Capture the cell that displays the provided text and extract its (x, y) central coordinate. 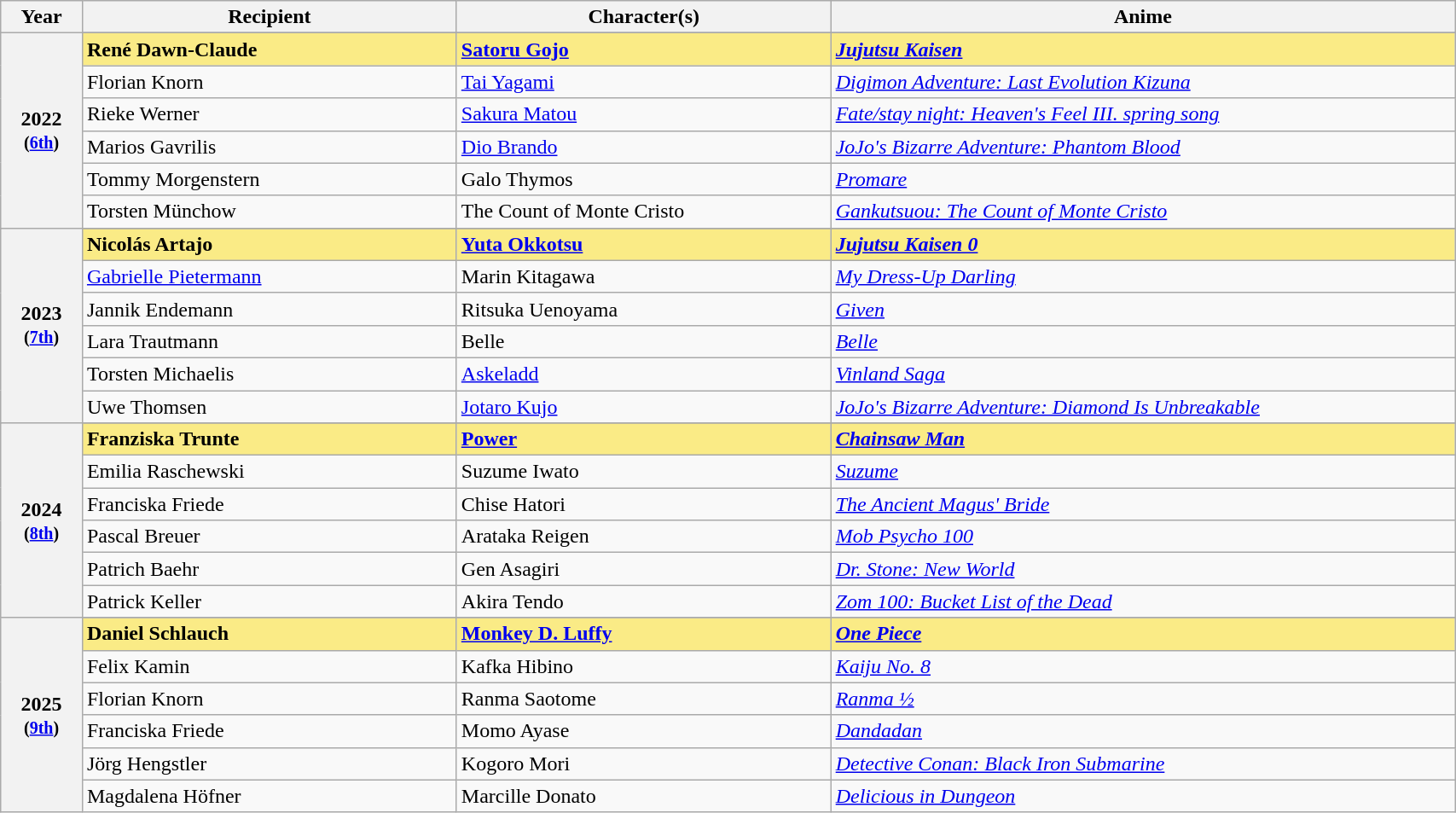
Gankutsuou: The Count of Monte Cristo (1143, 212)
Ritsuka Uenoyama (643, 309)
The Count of Monte Cristo (643, 212)
Nicolás Artajo (270, 244)
Marios Gavrilis (270, 147)
Jörg Hengstler (270, 764)
Lara Trautmann (270, 341)
Character(s) (643, 17)
Anime (1143, 17)
Galo Thymos (643, 179)
Patrich Baehr (270, 569)
2024 (8th) (42, 520)
The Ancient Magus' Bride (1143, 504)
Detective Conan: Black Iron Submarine (1143, 764)
Digimon Adventure: Last Evolution Kizuna (1143, 82)
Suzume (1143, 472)
Chainsaw Man (1143, 439)
Felix Kamin (270, 666)
Satoru Gojo (643, 49)
Kaiju No. 8 (1143, 666)
Akira Tendo (643, 601)
2023 (7th) (42, 325)
Emilia Raschewski (270, 472)
Kafka Hibino (643, 666)
Tai Yagami (643, 82)
Dr. Stone: New World (1143, 569)
Kogoro Mori (643, 764)
Marin Kitagawa (643, 276)
Daniel Schlauch (270, 634)
Tommy Morgenstern (270, 179)
Delicious in Dungeon (1143, 796)
One Piece (1143, 634)
Jannik Endemann (270, 309)
Dio Brando (643, 147)
Jujutsu Kaisen 0 (1143, 244)
JoJo's Bizarre Adventure: Diamond Is Unbreakable (1143, 407)
Promare (1143, 179)
Mob Psycho 100 (1143, 537)
Yuta Okkotsu (643, 244)
Patrick Keller (270, 601)
Ranma Saotome (643, 699)
Gen Asagiri (643, 569)
Year (42, 17)
2022 (6th) (42, 131)
Vinland Saga (1143, 374)
Gabrielle Pietermann (270, 276)
Monkey D. Luffy (643, 634)
Arataka Reigen (643, 537)
Fate/stay night: Heaven's Feel III. spring song (1143, 114)
Chise Hatori (643, 504)
Rieke Werner (270, 114)
Marcille Donato (643, 796)
René Dawn-Claude (270, 49)
Torsten Münchow (270, 212)
Pascal Breuer (270, 537)
Magdalena Höfner (270, 796)
Askeladd (643, 374)
2025 (9th) (42, 715)
My Dress-Up Darling (1143, 276)
Dandadan (1143, 731)
Jotaro Kujo (643, 407)
Torsten Michaelis (270, 374)
Power (643, 439)
Ranma ½ (1143, 699)
Suzume Iwato (643, 472)
Recipient (270, 17)
Jujutsu Kaisen (1143, 49)
JoJo's Bizarre Adventure: Phantom Blood (1143, 147)
Momo Ayase (643, 731)
Uwe Thomsen (270, 407)
Sakura Matou (643, 114)
Franziska Trunte (270, 439)
Zom 100: Bucket List of the Dead (1143, 601)
Given (1143, 309)
